Search for the cell housing the specified text and yield its (X, Y) center coordinate. 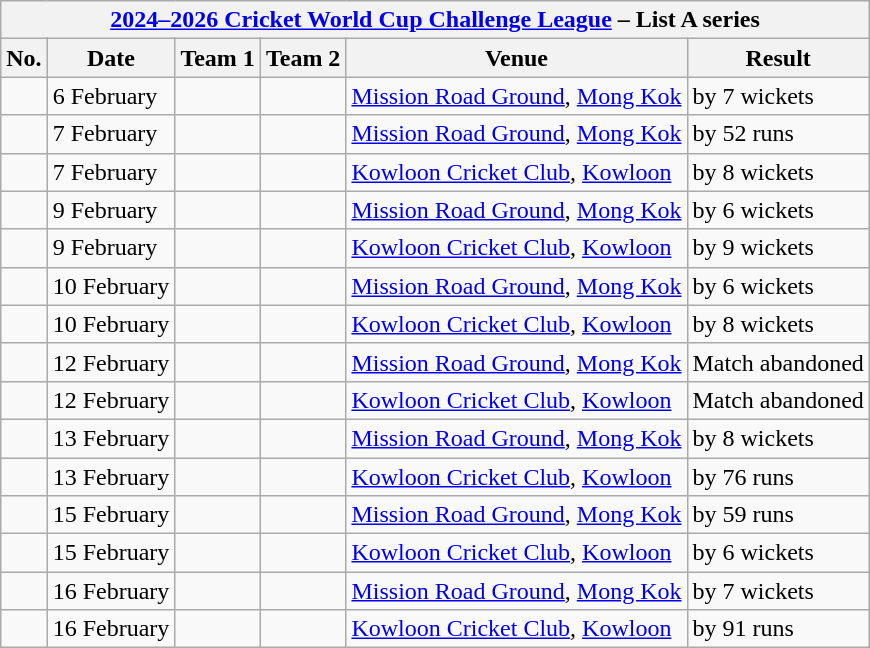
6 February (111, 96)
by 9 wickets (778, 248)
Team 2 (303, 58)
by 52 runs (778, 134)
by 76 runs (778, 477)
Date (111, 58)
2024–2026 Cricket World Cup Challenge League – List A series (436, 20)
by 91 runs (778, 629)
Team 1 (218, 58)
by 59 runs (778, 515)
No. (24, 58)
Result (778, 58)
Venue (516, 58)
